Return the [X, Y] coordinate for the center point of the cell that contains the specified text.  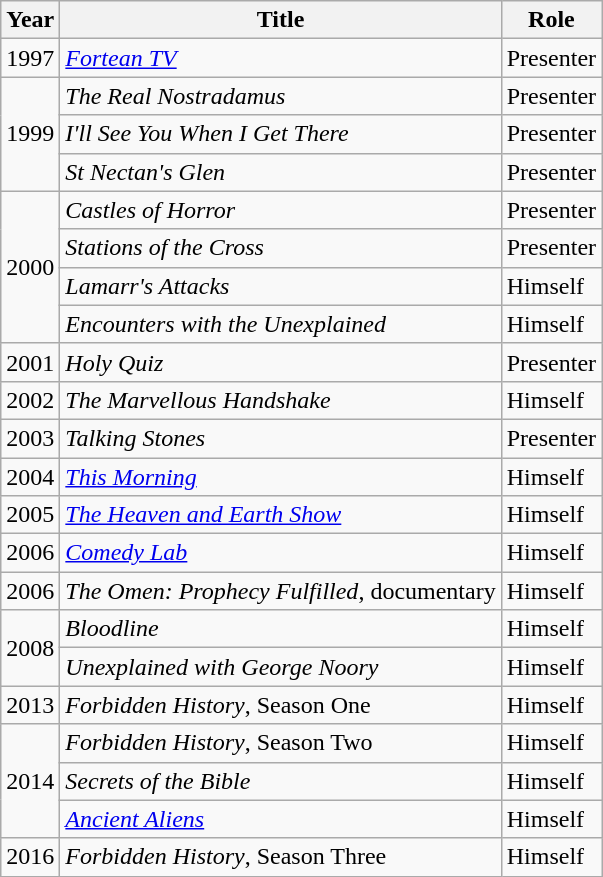
Unexplained with George Noory [280, 667]
2016 [30, 857]
Forbidden History, Season Three [280, 857]
Holy Quiz [280, 362]
2001 [30, 362]
Forbidden History, Season One [280, 705]
Fortean TV [280, 58]
The Marvellous Handshake [280, 400]
Bloodline [280, 629]
1999 [30, 134]
Comedy Lab [280, 553]
Lamarr's Attacks [280, 286]
2000 [30, 267]
2005 [30, 515]
Year [30, 20]
I'll See You When I Get There [280, 134]
Secrets of the Bible [280, 781]
Role [551, 20]
The Real Nostradamus [280, 96]
2002 [30, 400]
1997 [30, 58]
Ancient Aliens [280, 819]
Castles of Horror [280, 210]
Stations of the Cross [280, 248]
This Morning [280, 477]
The Omen: Prophecy Fulfilled, documentary [280, 591]
2004 [30, 477]
Forbidden History, Season Two [280, 743]
2014 [30, 781]
2003 [30, 438]
St Nectan's Glen [280, 172]
Encounters with the Unexplained [280, 324]
2008 [30, 648]
Talking Stones [280, 438]
The Heaven and Earth Show [280, 515]
2013 [30, 705]
Title [280, 20]
